Return the [x, y] coordinate for the center point of the cell that contains the specified text.  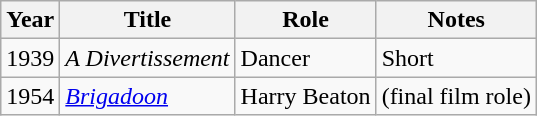
(final film role) [456, 96]
Role [306, 20]
1939 [30, 58]
Dancer [306, 58]
Harry Beaton [306, 96]
Brigadoon [148, 96]
Notes [456, 20]
A Divertissement [148, 58]
Title [148, 20]
Short [456, 58]
1954 [30, 96]
Year [30, 20]
